Return the [x, y] coordinate for the center point of the cell that contains the specified text.  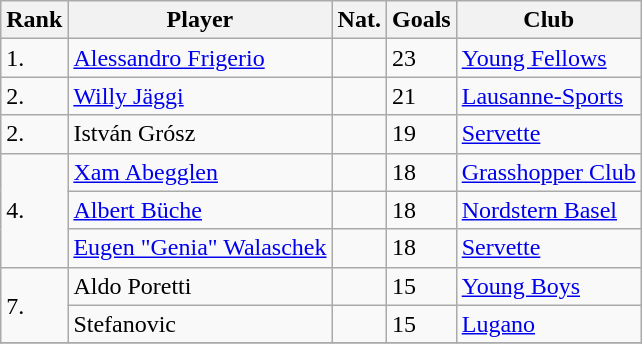
1. [34, 58]
Nat. [359, 20]
21 [421, 96]
Player [200, 20]
Stefanovic [200, 324]
Aldo Poretti [200, 286]
Albert Büche [200, 210]
23 [421, 58]
Young Fellows [548, 58]
Rank [34, 20]
István Grósz [200, 134]
Nordstern Basel [548, 210]
Lausanne-Sports [548, 96]
Lugano [548, 324]
Goals [421, 20]
Alessandro Frigerio [200, 58]
Willy Jäggi [200, 96]
Young Boys [548, 286]
Club [548, 20]
Xam Abegglen [200, 172]
4. [34, 210]
Eugen "Genia" Walaschek [200, 248]
Grasshopper Club [548, 172]
7. [34, 305]
19 [421, 134]
